Pinpoint the cell where the given text exists, returning its (x, y) midpoint coordinate. 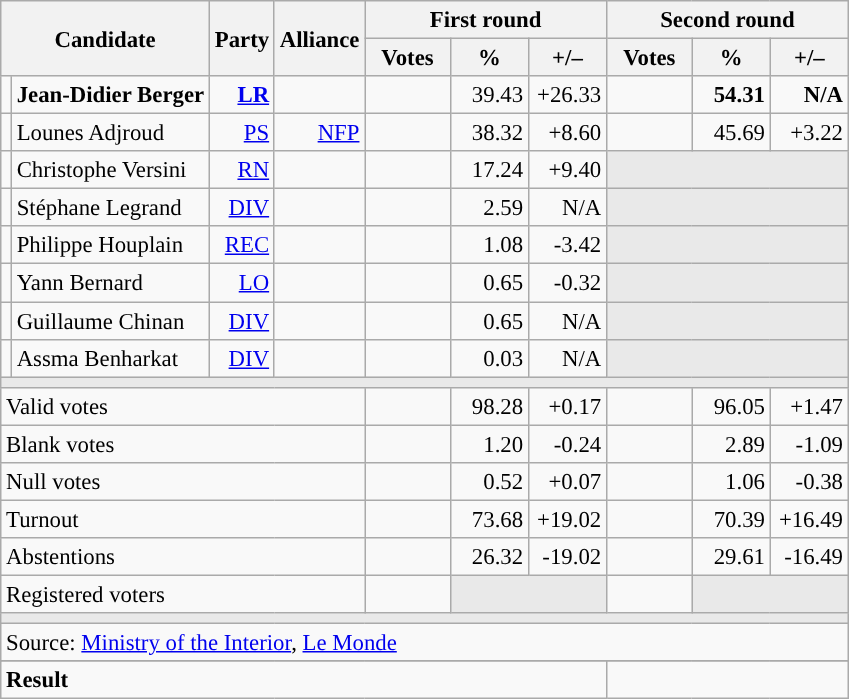
-0.32 (567, 283)
0.03 (489, 358)
LR (242, 95)
+26.33 (567, 95)
29.61 (731, 557)
2.59 (489, 208)
Christophe Versini (110, 170)
-19.02 (567, 557)
REC (242, 245)
RN (242, 170)
+1.47 (809, 406)
Candidate (106, 38)
+3.22 (809, 133)
+8.60 (567, 133)
Turnout (183, 519)
96.05 (731, 406)
First round (486, 20)
-0.24 (567, 444)
PS (242, 133)
Abstentions (183, 557)
-16.49 (809, 557)
LO (242, 283)
Stéphane Legrand (110, 208)
-3.42 (567, 245)
73.68 (489, 519)
26.32 (489, 557)
Second round (728, 20)
2.89 (731, 444)
Lounes Adjroud (110, 133)
Yann Bernard (110, 283)
Jean-Didier Berger (110, 95)
45.69 (731, 133)
+0.17 (567, 406)
Registered voters (183, 594)
1.06 (731, 482)
39.43 (489, 95)
1.20 (489, 444)
Source: Ministry of the Interior, Le Monde (425, 643)
+0.07 (567, 482)
+19.02 (567, 519)
Alliance (319, 38)
+9.40 (567, 170)
+16.49 (809, 519)
17.24 (489, 170)
NFP (319, 133)
Result (304, 680)
98.28 (489, 406)
-1.09 (809, 444)
70.39 (731, 519)
Valid votes (183, 406)
Assma Benharkat (110, 358)
38.32 (489, 133)
54.31 (731, 95)
Philippe Houplain (110, 245)
1.08 (489, 245)
-0.38 (809, 482)
Guillaume Chinan (110, 321)
0.52 (489, 482)
Blank votes (183, 444)
Party (242, 38)
Null votes (183, 482)
